Capture the cell that displays the provided text and extract its (x, y) central coordinate. 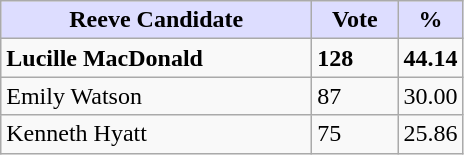
25.86 (430, 134)
Kenneth Hyatt (156, 134)
30.00 (430, 96)
% (430, 20)
128 (355, 58)
44.14 (430, 58)
Reeve Candidate (156, 20)
Vote (355, 20)
Lucille MacDonald (156, 58)
87 (355, 96)
Emily Watson (156, 96)
75 (355, 134)
